Return (x, y) of the center of cell containing provided text 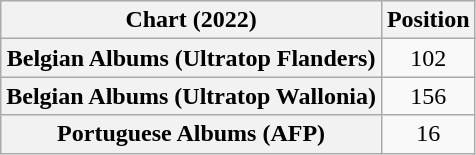
Belgian Albums (Ultratop Wallonia) (192, 96)
Position (428, 20)
102 (428, 58)
Portuguese Albums (AFP) (192, 134)
156 (428, 96)
16 (428, 134)
Belgian Albums (Ultratop Flanders) (192, 58)
Chart (2022) (192, 20)
